Capture the cell that displays the provided text and extract its [X, Y] central coordinate. 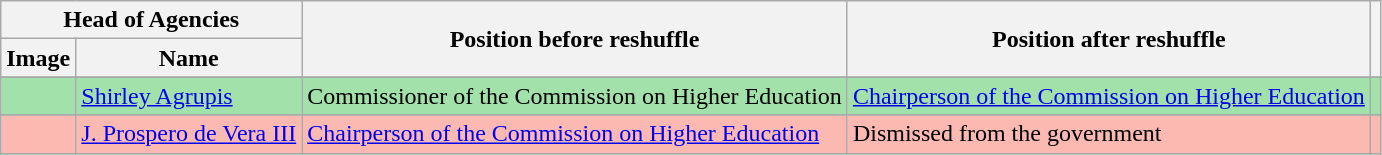
Image [38, 58]
Commissioner of the Commission on Higher Education [575, 96]
Head of Agencies [152, 20]
J. Prospero de Vera III [189, 134]
Dismissed from the government [1108, 134]
Shirley Agrupis [189, 96]
Name [189, 58]
Position before reshuffle [575, 39]
Position after reshuffle [1108, 39]
